Provide the [x, y] coordinate of the cell's center where the given text is located.  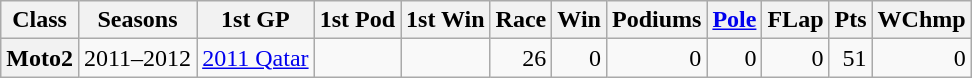
Seasons [137, 20]
FLap [796, 20]
1st Pod [357, 20]
Pole [734, 20]
Race [521, 20]
Podiums [656, 20]
1st Win [446, 20]
51 [850, 58]
WChmp [922, 20]
Moto2 [40, 58]
Win [580, 20]
26 [521, 58]
Pts [850, 20]
Class [40, 20]
1st GP [256, 20]
2011 Qatar [256, 58]
2011–2012 [137, 58]
